Find where the given text appears and provide that cell's center as (x, y) coordinate. 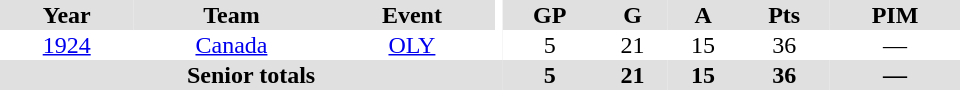
OLY (412, 45)
Senior totals (251, 75)
A (704, 15)
1924 (66, 45)
Canada (231, 45)
PIM (895, 15)
Year (66, 15)
G (632, 15)
Pts (784, 15)
GP (550, 15)
Event (412, 15)
Team (231, 15)
